Locate the cell with the specified text and output its (X, Y) center coordinate. 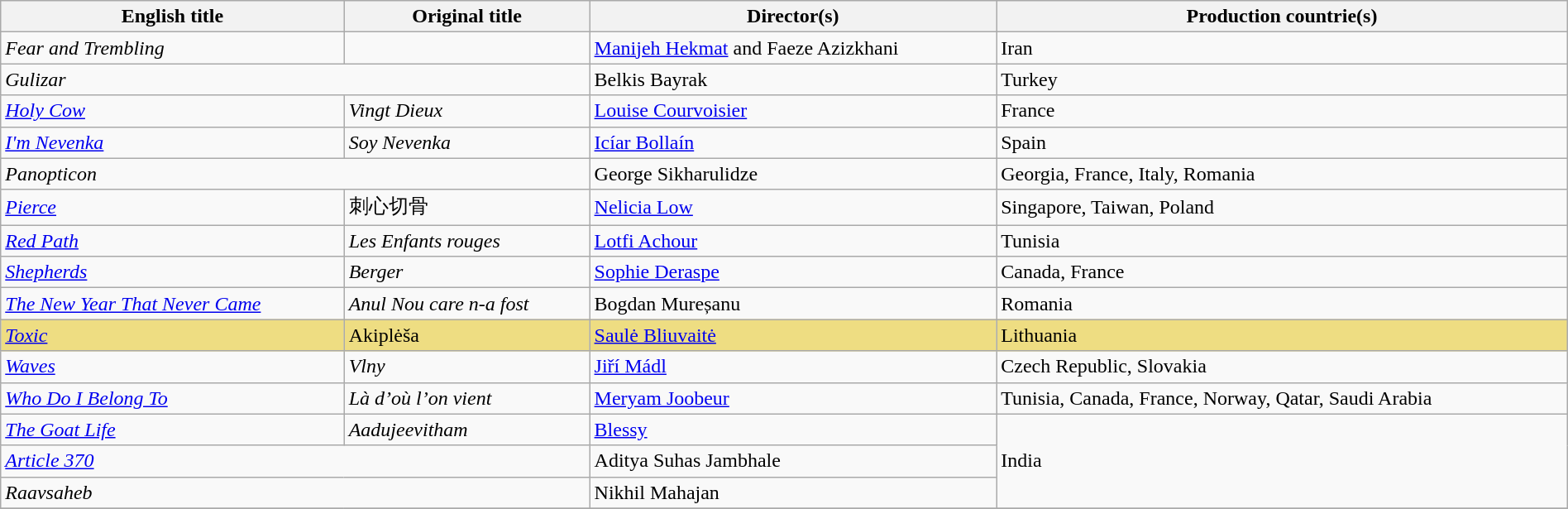
Anul Nou care n-a fost (466, 304)
Vingt Dieux (466, 111)
Production countrie(s) (1282, 17)
Who Do I Belong To (172, 398)
Aadujeevitham (466, 430)
Holy Cow (172, 111)
Fear and Trembling (172, 48)
Bogdan Mureșanu (793, 304)
Spain (1282, 142)
Panopticon (295, 174)
Romania (1282, 304)
Canada, France (1282, 272)
Tunisia, Canada, France, Norway, Qatar, Saudi Arabia (1282, 398)
Waves (172, 367)
Là d’où l’on vient (466, 398)
刺心切骨 (466, 207)
Soy Nevenka (466, 142)
Nikhil Mahajan (793, 492)
Red Path (172, 241)
The New Year That Never Came (172, 304)
Louise Courvoisier (793, 111)
Singapore, Taiwan, Poland (1282, 207)
Saulė Bliuvaitė (793, 335)
Meryam Joobeur (793, 398)
English title (172, 17)
Shepherds (172, 272)
Gulizar (295, 79)
Article 370 (295, 461)
Manijeh Hekmat and Faeze Azizkhani (793, 48)
Georgia, France, Italy, Romania (1282, 174)
Akiplėša (466, 335)
Les Enfants rouges (466, 241)
Original title (466, 17)
Lithuania (1282, 335)
Nelicia Low (793, 207)
Tunisia (1282, 241)
The Goat Life (172, 430)
Berger (466, 272)
I'm Nevenka (172, 142)
India (1282, 461)
Lotfi Achour (793, 241)
George Sikharulidze (793, 174)
Aditya Suhas Jambhale (793, 461)
Vlny (466, 367)
Pierce (172, 207)
Blessy (793, 430)
Toxic (172, 335)
Director(s) (793, 17)
Raavsaheb (295, 492)
Czech Republic, Slovakia (1282, 367)
Sophie Deraspe (793, 272)
Belkis Bayrak (793, 79)
Iran (1282, 48)
France (1282, 111)
Jiří Mádl (793, 367)
Icíar Bollaín (793, 142)
Turkey (1282, 79)
